Pinpoint the cell where the given text exists, returning its [X, Y] midpoint coordinate. 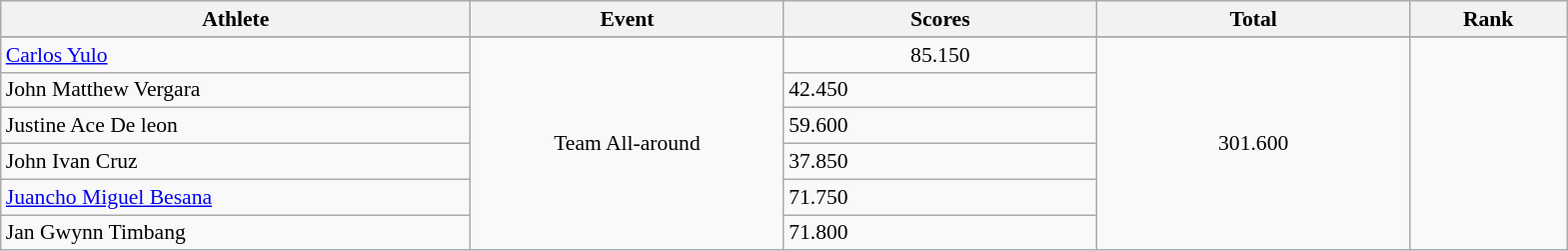
Scores [939, 19]
71.800 [939, 233]
42.450 [939, 90]
85.150 [939, 55]
John Ivan Cruz [236, 162]
Justine Ace De leon [236, 126]
71.750 [939, 197]
Rank [1489, 19]
Team All-around [628, 144]
37.850 [939, 162]
Total [1253, 19]
59.600 [939, 126]
301.600 [1253, 144]
Athlete [236, 19]
Event [628, 19]
John Matthew Vergara [236, 90]
Juancho Miguel Besana [236, 197]
Carlos Yulo [236, 55]
Jan Gwynn Timbang [236, 233]
